Return the [x, y] coordinate for the center point of the cell that contains the specified text.  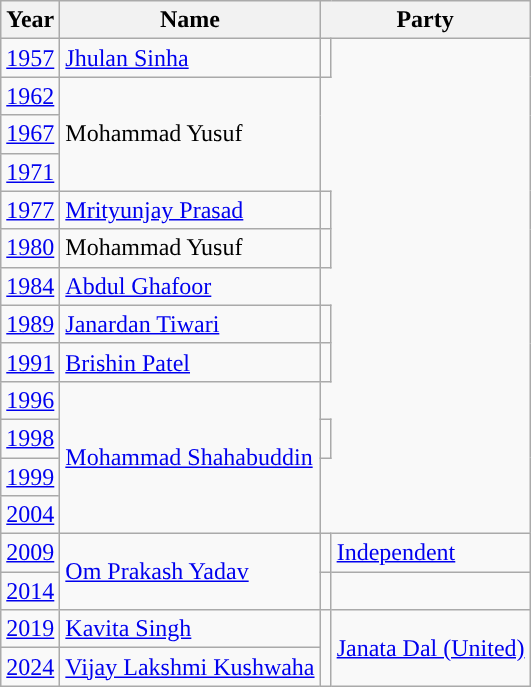
1991 [30, 362]
Kavita Singh [190, 629]
1962 [30, 96]
Janata Dal (United) [430, 648]
2004 [30, 515]
2019 [30, 629]
Om Prakash Yadav [190, 572]
1996 [30, 400]
1977 [30, 210]
Mohammad Shahabuddin [190, 457]
2014 [30, 591]
1980 [30, 248]
Party [425, 20]
1989 [30, 324]
1967 [30, 134]
Year [30, 20]
Janardan Tiwari [190, 324]
2009 [30, 553]
Brishin Patel [190, 362]
Mrityunjay Prasad [190, 210]
Vijay Lakshmi Kushwaha [190, 667]
2024 [30, 667]
Abdul Ghafoor [190, 286]
Name [190, 20]
1999 [30, 477]
Jhulan Sinha [190, 58]
1984 [30, 286]
1971 [30, 172]
Independent [430, 553]
1998 [30, 438]
1957 [30, 58]
